Scan for the cell matching the given text and deliver its [X, Y] coordinate at center. 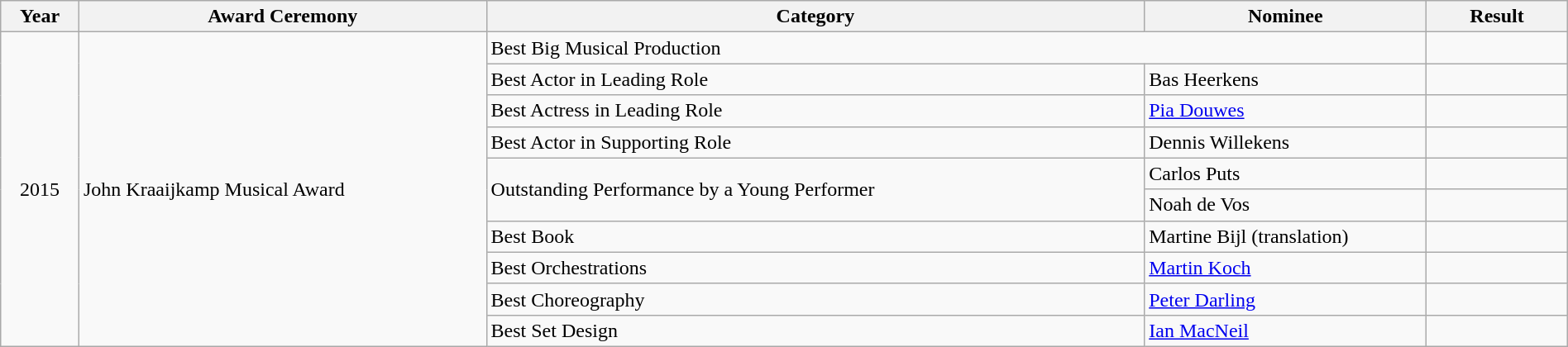
Best Book [815, 236]
John Kraaijkamp Musical Award [283, 190]
Ian MacNeil [1285, 330]
Best Actor in Leading Role [815, 79]
Best Actress in Leading Role [815, 111]
Award Ceremony [283, 17]
Result [1497, 17]
Nominee [1285, 17]
Category [815, 17]
Martin Koch [1285, 268]
Carlos Puts [1285, 173]
Year [40, 17]
Bas Heerkens [1285, 79]
Noah de Vos [1285, 205]
Pia Douwes [1285, 111]
Best Orchestrations [815, 268]
Best Actor in Supporting Role [815, 142]
2015 [40, 190]
Outstanding Performance by a Young Performer [815, 189]
Peter Darling [1285, 299]
Best Big Musical Production [956, 48]
Best Choreography [815, 299]
Martine Bijl (translation) [1285, 236]
Best Set Design [815, 330]
Dennis Willekens [1285, 142]
